Output the (x, y) coordinate of the center of the cell containing the given text.  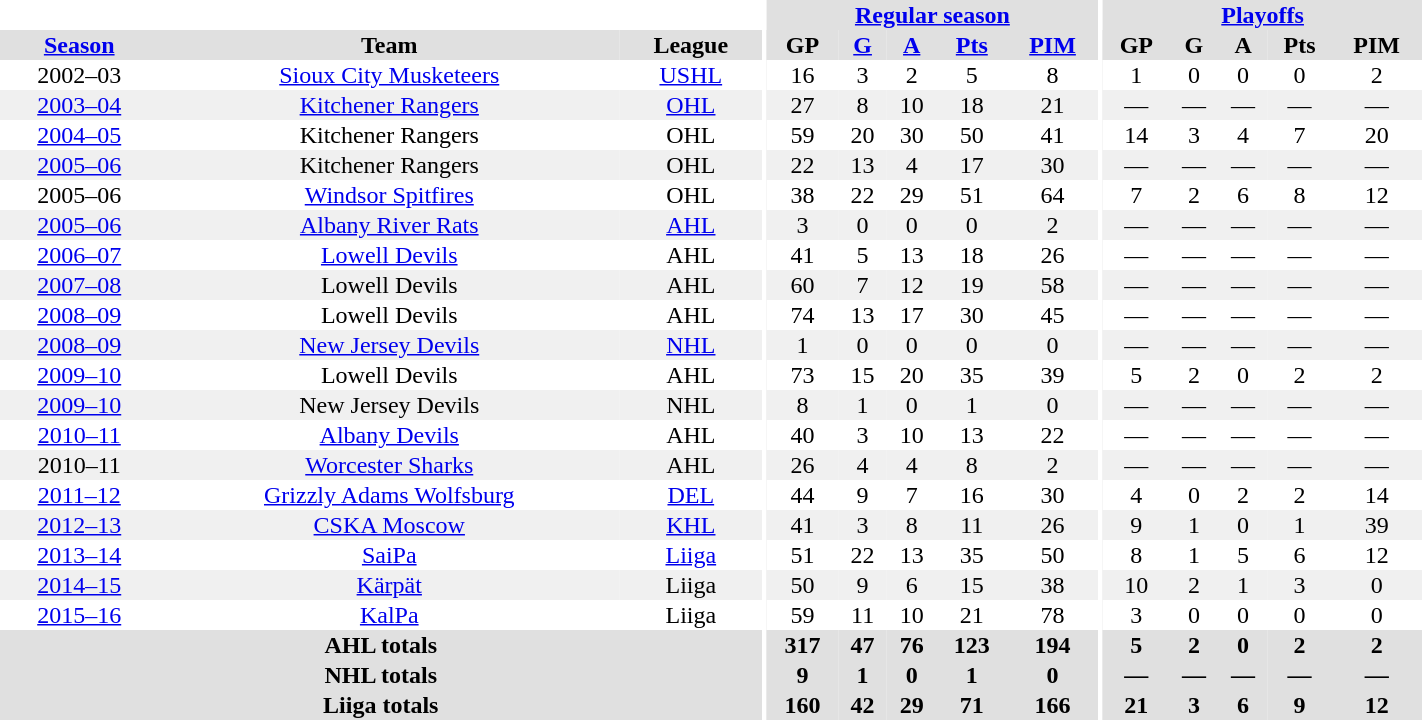
2007–08 (79, 285)
USHL (690, 75)
AHL totals (381, 645)
76 (912, 645)
League (690, 45)
CSKA Moscow (389, 525)
KalPa (389, 615)
DEL (690, 495)
160 (802, 705)
123 (972, 645)
71 (972, 705)
Albany Devils (389, 435)
166 (1052, 705)
64 (1052, 195)
2014–15 (79, 585)
2015–16 (79, 615)
27 (802, 105)
Windsor Spitfires (389, 195)
Grizzly Adams Wolfsburg (389, 495)
Worcester Sharks (389, 465)
Team (389, 45)
Playoffs (1262, 15)
74 (802, 315)
2003–04 (79, 105)
Season (79, 45)
78 (1052, 615)
58 (1052, 285)
2004–05 (79, 135)
40 (802, 435)
Regular season (932, 15)
73 (802, 375)
44 (802, 495)
19 (972, 285)
2011–12 (79, 495)
47 (862, 645)
Sioux City Musketeers (389, 75)
317 (802, 645)
45 (1052, 315)
NHL totals (381, 675)
SaiPa (389, 555)
2002–03 (79, 75)
Albany River Rats (389, 225)
Kärpät (389, 585)
2006–07 (79, 255)
42 (862, 705)
Liiga totals (381, 705)
2012–13 (79, 525)
2013–14 (79, 555)
KHL (690, 525)
194 (1052, 645)
60 (802, 285)
